Scan for the cell matching the given text and deliver its (x, y) coordinate at center. 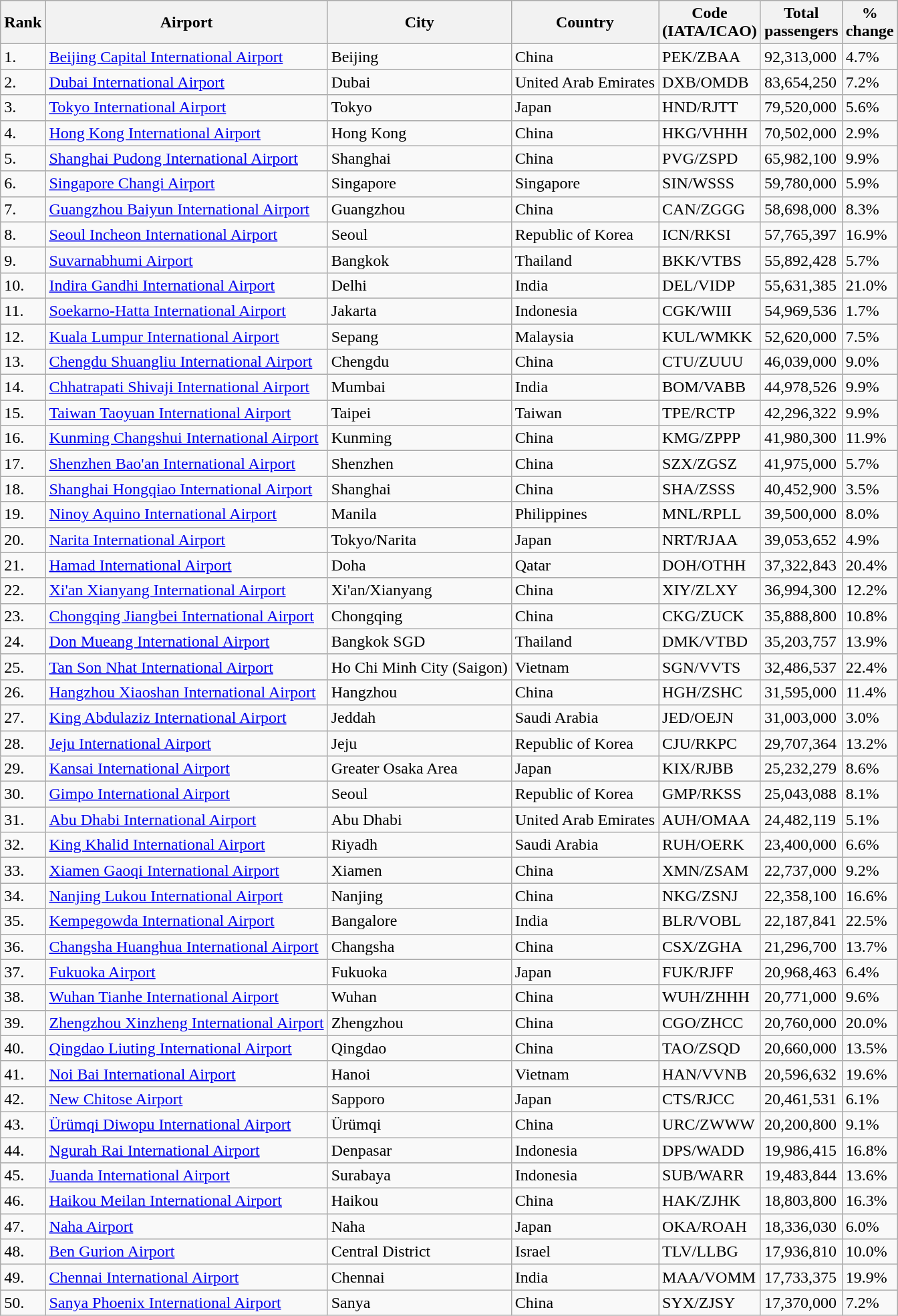
83,654,250 (801, 82)
29,707,364 (801, 744)
27. (23, 717)
20. (23, 540)
4. (23, 133)
36,994,300 (801, 591)
15. (23, 413)
Bangkok (420, 260)
22. (23, 591)
10.0% (870, 1252)
8.0% (870, 514)
9.6% (870, 997)
Hanoi (420, 1074)
Qingdao Liuting International Airport (186, 1048)
22.5% (870, 921)
1.7% (870, 311)
BOM/VABB (710, 387)
13.6% (870, 1176)
Ben Gurion Airport (186, 1252)
Wuhan Tianhe International Airport (186, 997)
Ürümqi (420, 1124)
5.1% (870, 820)
59,780,000 (801, 184)
CKG/ZUCK (710, 616)
Central District (420, 1252)
Country (585, 23)
Haikou Meilan International Airport (186, 1201)
Chennai International Airport (186, 1277)
Chengdu Shuangliu International Airport (186, 362)
Zhengzhou Xinzheng International Airport (186, 1023)
25. (23, 667)
Changsha (420, 947)
Sapporo (420, 1099)
CTS/RJCC (710, 1099)
50. (23, 1303)
25,043,088 (801, 794)
SGN/VVTS (710, 667)
20.4% (870, 565)
19,986,415 (801, 1150)
Shanghai Pudong International Airport (186, 158)
CGK/WIII (710, 311)
58,698,000 (801, 209)
2. (23, 82)
17,370,000 (801, 1303)
MAA/VOMM (710, 1277)
Hamad International Airport (186, 565)
HGH/ZSHC (710, 692)
18. (23, 489)
Manila (420, 514)
Naha (420, 1226)
Xiamen (420, 870)
Don Mueang International Airport (186, 641)
8.3% (870, 209)
20,771,000 (801, 997)
3. (23, 108)
44,978,526 (801, 387)
Kunming (420, 438)
Denpasar (420, 1150)
20.0% (870, 1023)
KUL/WMKK (710, 336)
22,737,000 (801, 870)
21. (23, 565)
Hangzhou (420, 692)
%change (870, 23)
Chhatrapati Shivaji International Airport (186, 387)
20,660,000 (801, 1048)
Sanya (420, 1303)
Tokyo International Airport (186, 108)
HKG/VHHH (710, 133)
31,003,000 (801, 717)
11.4% (870, 692)
16.6% (870, 896)
39,500,000 (801, 514)
5.9% (870, 184)
8.6% (870, 769)
92,313,000 (801, 57)
16.8% (870, 1150)
46. (23, 1201)
Wuhan (420, 997)
XIY/ZLXY (710, 591)
Soekarno-Hatta International Airport (186, 311)
HND/RJTT (710, 108)
Chengdu (420, 362)
44. (23, 1150)
PEK/ZBAA (710, 57)
TPE/RCTP (710, 413)
6.6% (870, 845)
SUB/WARR (710, 1176)
Gimpo International Airport (186, 794)
41. (23, 1074)
Jakarta (420, 311)
31. (23, 820)
47. (23, 1226)
39. (23, 1023)
Haikou (420, 1201)
20,968,463 (801, 972)
Beijing (420, 57)
19,483,844 (801, 1176)
6.4% (870, 972)
Philippines (585, 514)
6.1% (870, 1099)
16. (23, 438)
13.5% (870, 1048)
Surabaya (420, 1176)
Chongqing (420, 616)
35,888,800 (801, 616)
Indira Gandhi International Airport (186, 285)
23. (23, 616)
Xiamen Gaoqi International Airport (186, 870)
Nanjing (420, 896)
CTU/ZUUU (710, 362)
13. (23, 362)
Xi'an Xianyang International Airport (186, 591)
8.1% (870, 794)
4.9% (870, 540)
Qingdao (420, 1048)
30. (23, 794)
Kempegowda International Airport (186, 921)
DOH/OTHH (710, 565)
22,187,841 (801, 921)
KIX/RJBB (710, 769)
Guangzhou Baiyun International Airport (186, 209)
Fukuoka Airport (186, 972)
Seoul Incheon International Airport (186, 234)
55,631,385 (801, 285)
45. (23, 1176)
12. (23, 336)
DMK/VTBD (710, 641)
9.2% (870, 870)
Guangzhou (420, 209)
Airport (186, 23)
Juanda International Airport (186, 1176)
12.2% (870, 591)
Naha Airport (186, 1226)
24. (23, 641)
21,296,700 (801, 947)
GMP/RKSS (710, 794)
40. (23, 1048)
49. (23, 1277)
17,733,375 (801, 1277)
25,232,279 (801, 769)
NRT/RJAA (710, 540)
34. (23, 896)
Beijing Capital International Airport (186, 57)
JED/OEJN (710, 717)
9.0% (870, 362)
35. (23, 921)
29. (23, 769)
13.7% (870, 947)
20,200,800 (801, 1124)
Ngurah Rai International Airport (186, 1150)
ICN/RKSI (710, 234)
43. (23, 1124)
7. (23, 209)
Abu Dhabi (420, 820)
32. (23, 845)
46,039,000 (801, 362)
OKA/ROAH (710, 1226)
CSX/ZGHA (710, 947)
42,296,322 (801, 413)
70,502,000 (801, 133)
Fukuoka (420, 972)
20,760,000 (801, 1023)
41,980,300 (801, 438)
KMG/ZPPP (710, 438)
9. (23, 260)
79,520,000 (801, 108)
Greater Osaka Area (420, 769)
52,620,000 (801, 336)
14. (23, 387)
36. (23, 947)
32,486,537 (801, 667)
16.3% (870, 1201)
2.9% (870, 133)
SHA/ZSSS (710, 489)
Kunming Changshui International Airport (186, 438)
17,936,810 (801, 1252)
Mumbai (420, 387)
Kuala Lumpur International Airport (186, 336)
Taipei (420, 413)
Noi Bai International Airport (186, 1074)
57,765,397 (801, 234)
MNL/RPLL (710, 514)
Shenzhen Bao'an International Airport (186, 464)
13.2% (870, 744)
39,053,652 (801, 540)
17. (23, 464)
40,452,900 (801, 489)
Bangalore (420, 921)
Israel (585, 1252)
Shenzhen (420, 464)
65,982,100 (801, 158)
11. (23, 311)
8. (23, 234)
Tokyo/Narita (420, 540)
7.5% (870, 336)
18,336,030 (801, 1226)
HAK/ZJHK (710, 1201)
HAN/VVNB (710, 1074)
New Chitose Airport (186, 1099)
37. (23, 972)
Nanjing Lukou International Airport (186, 896)
CGO/ZHCC (710, 1023)
BKK/VTBS (710, 260)
33. (23, 870)
King Khalid International Airport (186, 845)
Chongqing Jiangbei International Airport (186, 616)
Abu Dhabi International Airport (186, 820)
Narita International Airport (186, 540)
Kansai International Airport (186, 769)
Hong Kong (420, 133)
26. (23, 692)
Rank (23, 23)
King Abdulaziz International Airport (186, 717)
37,322,843 (801, 565)
Changsha Huanghua International Airport (186, 947)
6.0% (870, 1226)
55,892,428 (801, 260)
18,803,800 (801, 1201)
Doha (420, 565)
10. (23, 285)
XMN/ZSAM (710, 870)
Shanghai Hongqiao International Airport (186, 489)
Jeddah (420, 717)
20,596,632 (801, 1074)
CAN/ZGGG (710, 209)
Tokyo (420, 108)
Delhi (420, 285)
Zhengzhou (420, 1023)
5. (23, 158)
Dubai (420, 82)
42. (23, 1099)
Ürümqi Diwopu International Airport (186, 1124)
CJU/RKPC (710, 744)
Ho Chi Minh City (Saigon) (420, 667)
Totalpassengers (801, 23)
Xi'an/Xianyang (420, 591)
Hong Kong International Airport (186, 133)
19.6% (870, 1074)
FUK/RJFF (710, 972)
Suvarnabhumi Airport (186, 260)
3.5% (870, 489)
DXB/OMDB (710, 82)
22,358,100 (801, 896)
Hangzhou Xiaoshan International Airport (186, 692)
Sanya Phoenix International Airport (186, 1303)
9.1% (870, 1124)
48. (23, 1252)
Ninoy Aquino International Airport (186, 514)
5.6% (870, 108)
Qatar (585, 565)
TLV/LLBG (710, 1252)
Bangkok SGD (420, 641)
Jeju International Airport (186, 744)
SYX/ZJSY (710, 1303)
19.9% (870, 1277)
11.9% (870, 438)
4.7% (870, 57)
16.9% (870, 234)
20,461,531 (801, 1099)
SZX/ZGSZ (710, 464)
54,969,536 (801, 311)
SIN/WSSS (710, 184)
13.9% (870, 641)
DPS/WADD (710, 1150)
23,400,000 (801, 845)
10.8% (870, 616)
WUH/ZHHH (710, 997)
RUH/OERK (710, 845)
Dubai International Airport (186, 82)
1. (23, 57)
URC/ZWWW (710, 1124)
24,482,119 (801, 820)
Chennai (420, 1277)
31,595,000 (801, 692)
NKG/ZSNJ (710, 896)
Taiwan Taoyuan International Airport (186, 413)
35,203,757 (801, 641)
Singapore Changi Airport (186, 184)
Code(IATA/ICAO) (710, 23)
City (420, 23)
3.0% (870, 717)
Malaysia (585, 336)
6. (23, 184)
19. (23, 514)
TAO/ZSQD (710, 1048)
PVG/ZSPD (710, 158)
21.0% (870, 285)
Riyadh (420, 845)
AUH/OMAA (710, 820)
DEL/VIDP (710, 285)
22.4% (870, 667)
BLR/VOBL (710, 921)
Tan Son Nhat International Airport (186, 667)
Taiwan (585, 413)
Sepang (420, 336)
Jeju (420, 744)
38. (23, 997)
41,975,000 (801, 464)
28. (23, 744)
